For the text-containing cell, return its midpoint in (X, Y) coordinate format. 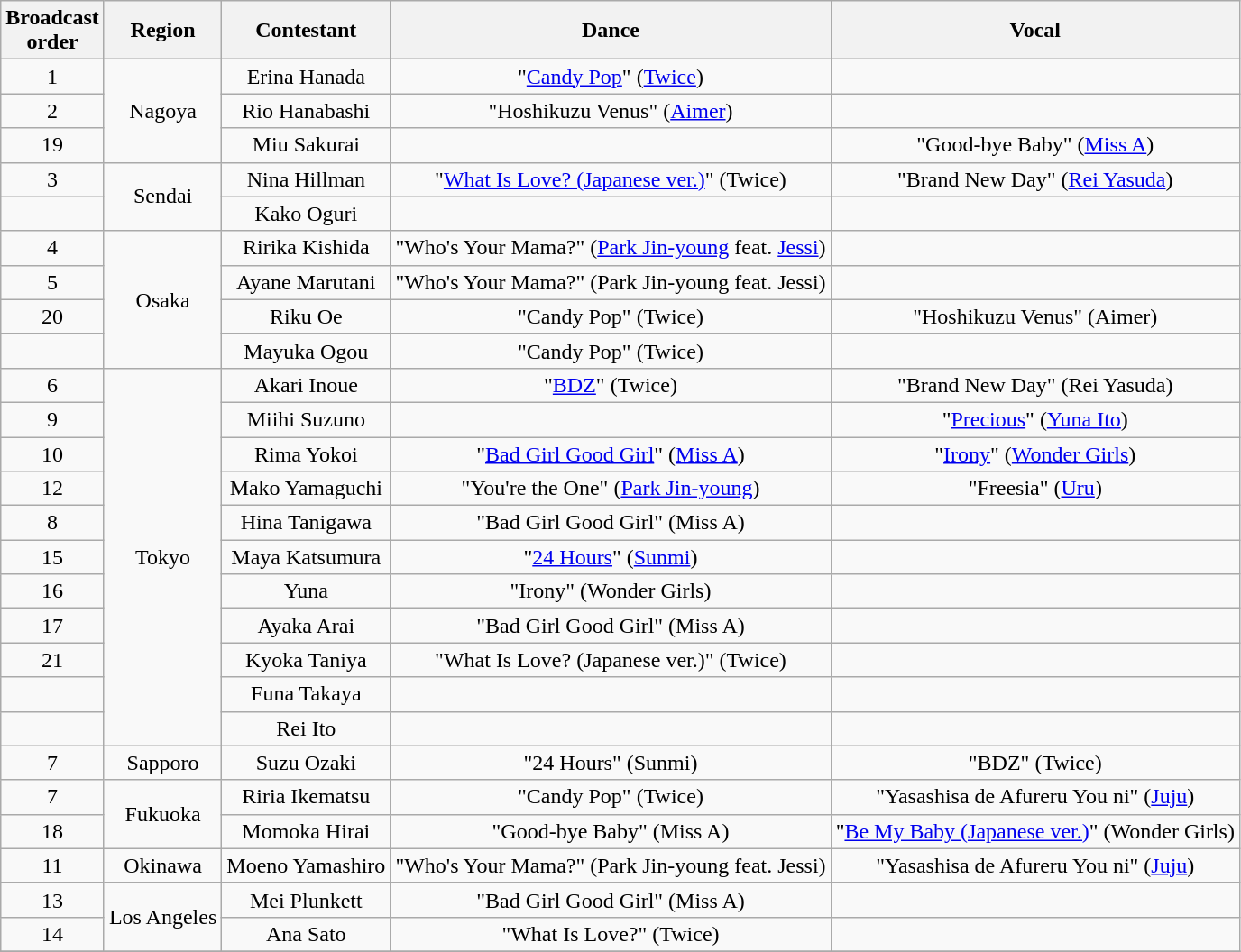
Momoka Hirai (307, 831)
15 (52, 557)
"Be My Baby (Japanese ver.)" (Wonder Girls) (1035, 831)
12 (52, 489)
Nina Hillman (307, 179)
Akari Inoue (307, 385)
Rima Yokoi (307, 453)
Ana Sato (307, 934)
Rei Ito (307, 728)
Contestant (307, 31)
Miihi Suzuno (307, 419)
20 (52, 316)
Nagoya (162, 111)
Kyoka Taniya (307, 660)
10 (52, 453)
Suzu Ozaki (307, 763)
17 (52, 626)
5 (52, 282)
3 (52, 179)
18 (52, 831)
Fukuoka (162, 814)
Okinawa (162, 865)
"What Is Love?" (Twice) (611, 934)
Vocal (1035, 31)
14 (52, 934)
2 (52, 111)
Sendai (162, 197)
Los Angeles (162, 917)
8 (52, 523)
"Freesia" (Uru) (1035, 489)
"Precious" (Yuna Ito) (1035, 419)
Osaka (162, 299)
Dance (611, 31)
Region (162, 31)
21 (52, 660)
Mei Plunkett (307, 900)
Mayuka Ogou (307, 351)
13 (52, 900)
Broadcastorder (52, 31)
1 (52, 77)
11 (52, 865)
Hina Tanigawa (307, 523)
Ririka Kishida (307, 248)
Funa Takaya (307, 694)
Riria Ikematsu (307, 797)
9 (52, 419)
Moeno Yamashiro (307, 865)
Miu Sakurai (307, 145)
19 (52, 145)
Riku Oe (307, 316)
Sapporo (162, 763)
Yuna (307, 591)
4 (52, 248)
Rio Hanabashi (307, 111)
Mako Yamaguchi (307, 489)
"You're the One" (Park Jin-young) (611, 489)
Tokyo (162, 557)
Maya Katsumura (307, 557)
Ayane Marutani (307, 282)
16 (52, 591)
Kako Oguri (307, 214)
Erina Hanada (307, 77)
Ayaka Arai (307, 626)
6 (52, 385)
